Identify which cell holds the provided text, then report its (x, y) central coordinate. 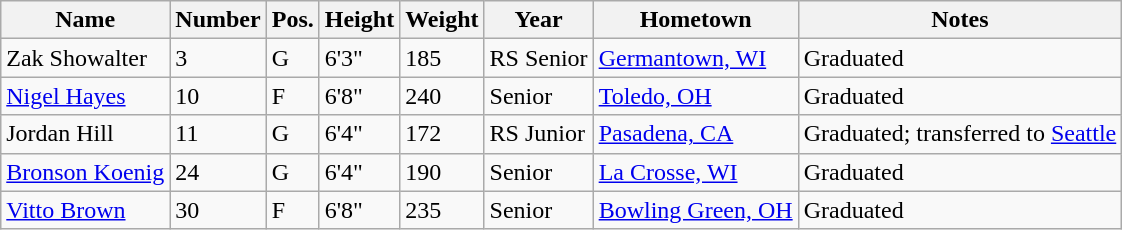
30 (218, 210)
Pasadena, CA (696, 134)
Number (218, 20)
172 (442, 134)
190 (442, 172)
Height (359, 20)
RS Junior (538, 134)
RS Senior (538, 58)
Pos. (292, 20)
Bronson Koenig (86, 172)
185 (442, 58)
11 (218, 134)
3 (218, 58)
Name (86, 20)
Graduated; transferred to Seattle (960, 134)
Bowling Green, OH (696, 210)
Nigel Hayes (86, 96)
Zak Showalter (86, 58)
Weight (442, 20)
Toledo, OH (696, 96)
Notes (960, 20)
Hometown (696, 20)
6'3" (359, 58)
Jordan Hill (86, 134)
10 (218, 96)
Germantown, WI (696, 58)
24 (218, 172)
La Crosse, WI (696, 172)
Vitto Brown (86, 210)
Year (538, 20)
240 (442, 96)
235 (442, 210)
